For the text-containing cell, return its midpoint in (X, Y) coordinate format. 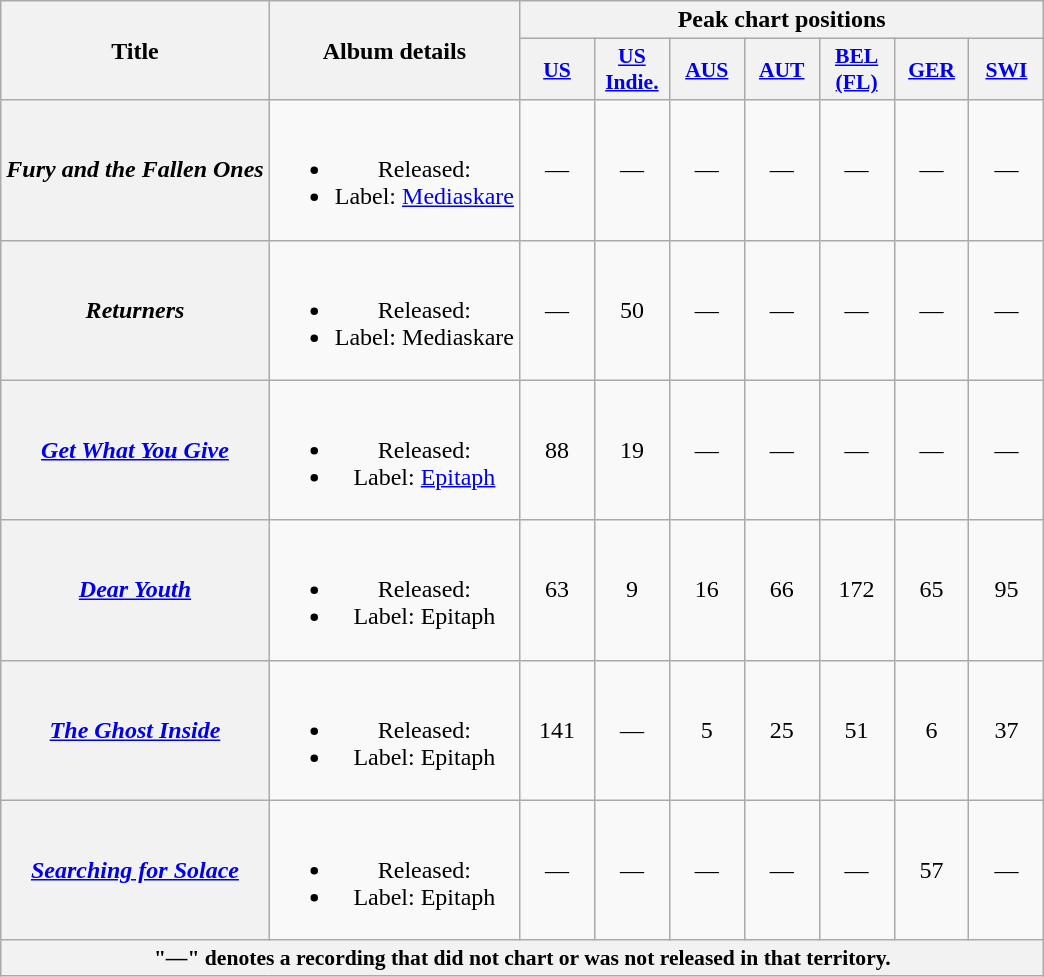
AUS (706, 70)
65 (932, 590)
Dear Youth (135, 590)
19 (632, 450)
BEL(FL) (856, 70)
141 (558, 730)
6 (932, 730)
5 (706, 730)
50 (632, 310)
Get What You Give (135, 450)
25 (782, 730)
16 (706, 590)
US (558, 70)
57 (932, 870)
Peak chart positions (782, 20)
Fury and the Fallen Ones (135, 170)
37 (1006, 730)
51 (856, 730)
88 (558, 450)
US Indie. (632, 70)
Album details (394, 50)
Searching for Solace (135, 870)
172 (856, 590)
"—" denotes a recording that did not chart or was not released in that territory. (522, 958)
GER (932, 70)
9 (632, 590)
66 (782, 590)
Title (135, 50)
63 (558, 590)
95 (1006, 590)
Returners (135, 310)
SWI (1006, 70)
The Ghost Inside (135, 730)
AUT (782, 70)
